Determine the [x, y] coordinate at the center of the cell enclosing the given text.  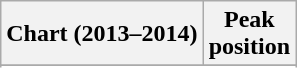
Peakposition [249, 34]
Chart (2013–2014) [102, 34]
